For the text-containing cell, return its midpoint in (X, Y) coordinate format. 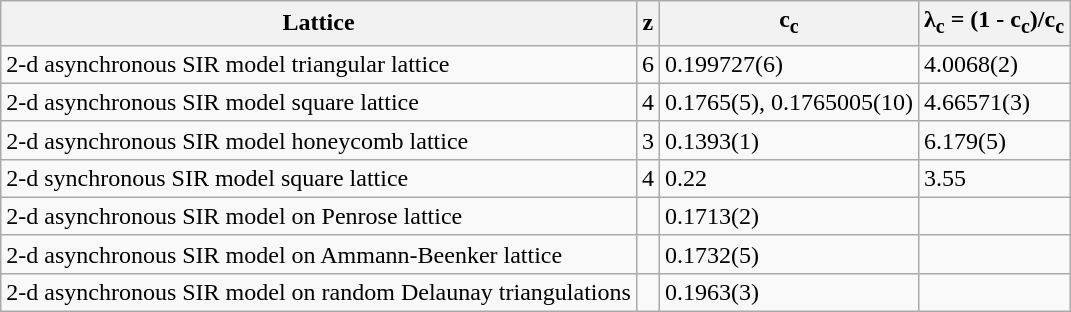
0.199727(6) (788, 64)
6.179(5) (994, 140)
2-d asynchronous SIR model on Penrose lattice (319, 216)
2-d asynchronous SIR model triangular lattice (319, 64)
Lattice (319, 23)
0.1732(5) (788, 254)
2-d asynchronous SIR model honeycomb lattice (319, 140)
cc (788, 23)
0.1713(2) (788, 216)
6 (648, 64)
z (648, 23)
0.1765(5), 0.1765005(10) (788, 102)
0.1393(1) (788, 140)
3.55 (994, 178)
0.22 (788, 178)
2-d asynchronous SIR model square lattice (319, 102)
4.66571(3) (994, 102)
3 (648, 140)
0.1963(3) (788, 292)
2-d asynchronous SIR model on random Delaunay triangulations (319, 292)
4.0068(2) (994, 64)
λc = (1 - cc)/cc (994, 23)
2-d asynchronous SIR model on Ammann-Beenker lattice (319, 254)
2-d synchronous SIR model square lattice (319, 178)
